Scan for the cell matching the given text and deliver its [x, y] coordinate at center. 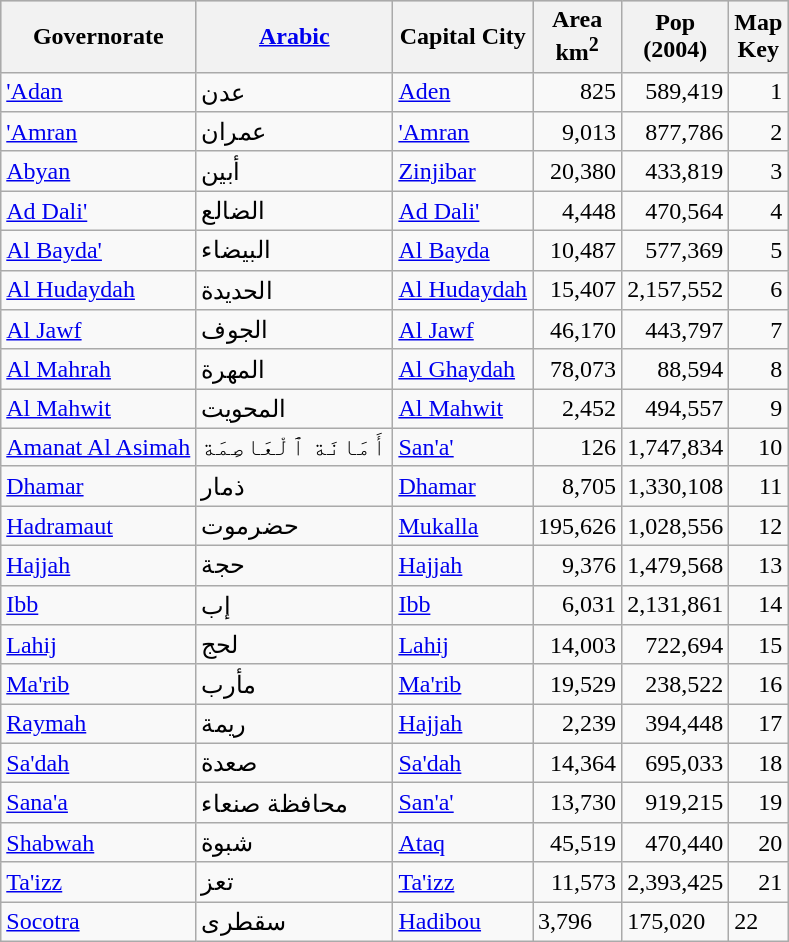
494,557 [676, 409]
1,747,834 [676, 447]
1,028,556 [676, 526]
46,170 [578, 330]
لحج [294, 645]
صعدة [294, 763]
10 [758, 447]
443,797 [676, 330]
20 [758, 842]
8 [758, 369]
عمران [294, 132]
Governorate [98, 37]
14,003 [578, 645]
حجة [294, 566]
18 [758, 763]
Raymah [98, 724]
Hadibou [463, 922]
2,393,425 [676, 882]
195,626 [578, 526]
15,407 [578, 290]
695,033 [676, 763]
البيضاء [294, 251]
حضرموت [294, 526]
Al Bayda [463, 251]
4 [758, 211]
16 [758, 684]
722,694 [676, 645]
Al Bayda' [98, 251]
7 [758, 330]
أَمَانَة ٱلْعَاصِمَة [294, 447]
Amanat Al Asimah [98, 447]
394,448 [676, 724]
شبوة [294, 842]
6,031 [578, 605]
ريمة [294, 724]
13 [758, 566]
2,239 [578, 724]
22 [758, 922]
470,440 [676, 842]
Pop(2004) [676, 37]
Arabic [294, 37]
589,419 [676, 92]
825 [578, 92]
9 [758, 409]
2,157,552 [676, 290]
3 [758, 171]
4,448 [578, 211]
175,020 [676, 922]
2,131,861 [676, 605]
12 [758, 526]
المهرة [294, 369]
2 [758, 132]
11 [758, 486]
17 [758, 724]
Zinjibar [463, 171]
470,564 [676, 211]
MapKey [758, 37]
14 [758, 605]
ذمار [294, 486]
Capital City [463, 37]
Socotra [98, 922]
1,479,568 [676, 566]
2,452 [578, 409]
Abyan [98, 171]
الحديدة [294, 290]
'Adan [98, 92]
Shabwah [98, 842]
3,796 [578, 922]
877,786 [676, 132]
14,364 [578, 763]
محافظة صنعاء [294, 803]
20,380 [578, 171]
78,073 [578, 369]
126 [578, 447]
Al Mahrah [98, 369]
433,819 [676, 171]
45,519 [578, 842]
8,705 [578, 486]
تعز [294, 882]
الجوف [294, 330]
Ataq [463, 842]
المحويت [294, 409]
15 [758, 645]
Area km2 [578, 37]
13,730 [578, 803]
19,529 [578, 684]
Aden [463, 92]
مأرب [294, 684]
10,487 [578, 251]
Mukalla [463, 526]
Al Ghaydah [463, 369]
5 [758, 251]
11,573 [578, 882]
1 [758, 92]
Sana'a [98, 803]
577,369 [676, 251]
عدن [294, 92]
6 [758, 290]
21 [758, 882]
919,215 [676, 803]
238,522 [676, 684]
الضالع [294, 211]
إب [294, 605]
Hadramaut [98, 526]
1,330,108 [676, 486]
9,013 [578, 132]
أبين [294, 171]
88,594 [676, 369]
9,376 [578, 566]
19 [758, 803]
سقطرى [294, 922]
